Return the [X, Y] coordinate for the center point of the cell that contains the specified text.  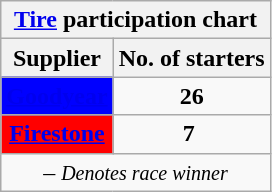
Tire participation chart [136, 20]
Goodyear [57, 96]
7 [192, 134]
No. of starters [192, 58]
26 [192, 96]
Supplier [57, 58]
– Denotes race winner [136, 172]
Firestone [57, 134]
